Determine the [X, Y] coordinate at the center of the cell enclosing the given text.  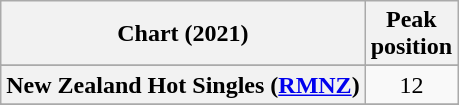
12 [411, 85]
Chart (2021) [183, 34]
New Zealand Hot Singles (RMNZ) [183, 85]
Peakposition [411, 34]
